Capture the cell that displays the provided text and extract its [X, Y] central coordinate. 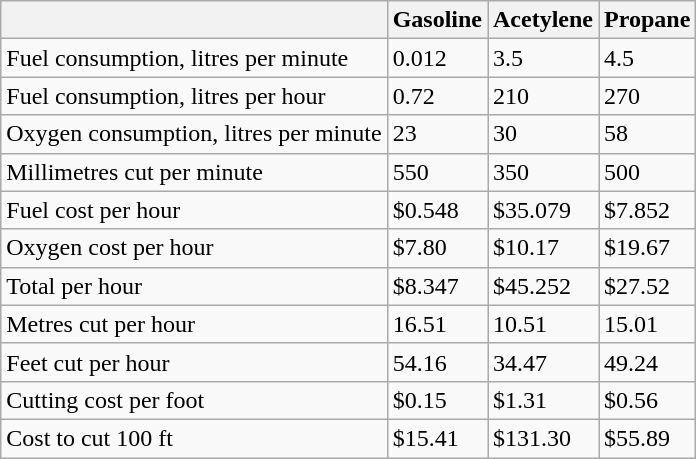
Oxygen consumption, litres per minute [194, 134]
16.51 [437, 324]
10.51 [544, 324]
Fuel consumption, litres per minute [194, 58]
Acetylene [544, 20]
$27.52 [648, 286]
$8.347 [437, 286]
54.16 [437, 362]
350 [544, 172]
500 [648, 172]
$19.67 [648, 248]
$10.17 [544, 248]
49.24 [648, 362]
15.01 [648, 324]
$7.852 [648, 210]
$1.31 [544, 400]
0.72 [437, 96]
58 [648, 134]
Millimetres cut per minute [194, 172]
30 [544, 134]
4.5 [648, 58]
23 [437, 134]
$0.56 [648, 400]
Metres cut per hour [194, 324]
$0.15 [437, 400]
Fuel consumption, litres per hour [194, 96]
Feet cut per hour [194, 362]
$7.80 [437, 248]
Cutting cost per foot [194, 400]
550 [437, 172]
Fuel cost per hour [194, 210]
Propane [648, 20]
$131.30 [544, 438]
210 [544, 96]
$15.41 [437, 438]
Total per hour [194, 286]
Gasoline [437, 20]
$0.548 [437, 210]
0.012 [437, 58]
Cost to cut 100 ft [194, 438]
$55.89 [648, 438]
$45.252 [544, 286]
270 [648, 96]
3.5 [544, 58]
Oxygen cost per hour [194, 248]
34.47 [544, 362]
$35.079 [544, 210]
